Determine the [X, Y] coordinate at the center of the cell enclosing the given text.  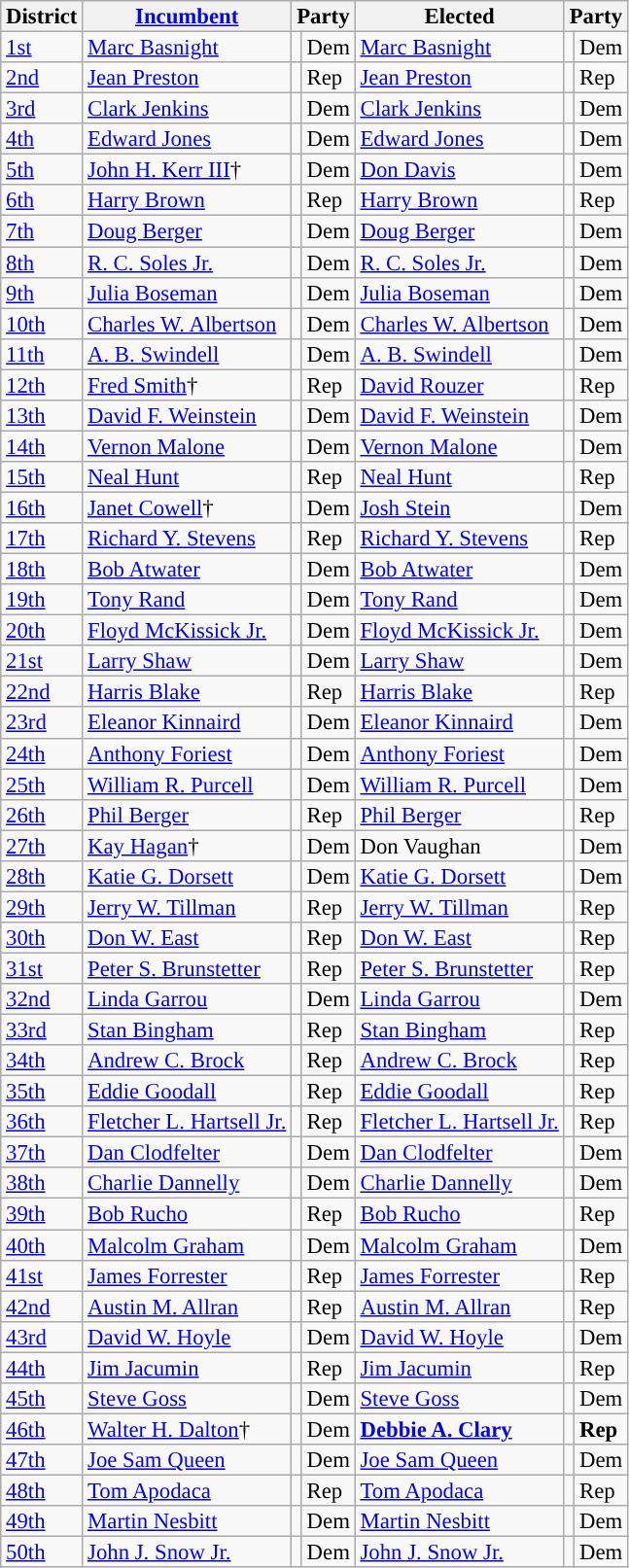
24th [42, 753]
31st [42, 968]
23rd [42, 723]
7th [42, 231]
17th [42, 539]
49th [42, 1521]
John H. Kerr III† [187, 170]
9th [42, 293]
34th [42, 1061]
Don Vaughan [459, 846]
Walter H. Dalton† [187, 1429]
6th [42, 200]
40th [42, 1245]
25th [42, 784]
District [42, 17]
4th [42, 139]
11th [42, 354]
1st [42, 48]
18th [42, 570]
22nd [42, 692]
3rd [42, 109]
35th [42, 1092]
20th [42, 631]
41st [42, 1275]
Kay Hagan† [187, 846]
46th [42, 1429]
26th [42, 815]
15th [42, 477]
Debbie A. Clary [459, 1429]
13th [42, 416]
33rd [42, 1030]
Fred Smith† [187, 385]
5th [42, 170]
45th [42, 1399]
38th [42, 1184]
Don Davis [459, 170]
36th [42, 1122]
29th [42, 907]
16th [42, 507]
28th [42, 877]
Elected [459, 17]
10th [42, 324]
14th [42, 446]
50th [42, 1552]
48th [42, 1490]
37th [42, 1153]
42nd [42, 1307]
Incumbent [187, 17]
David Rouzer [459, 385]
21st [42, 661]
Janet Cowell† [187, 507]
32nd [42, 999]
19th [42, 600]
12th [42, 385]
Josh Stein [459, 507]
27th [42, 846]
43rd [42, 1337]
47th [42, 1460]
39th [42, 1214]
30th [42, 938]
8th [42, 262]
2nd [42, 78]
44th [42, 1368]
